Find where the given text appears and provide that cell's center as (X, Y) coordinate. 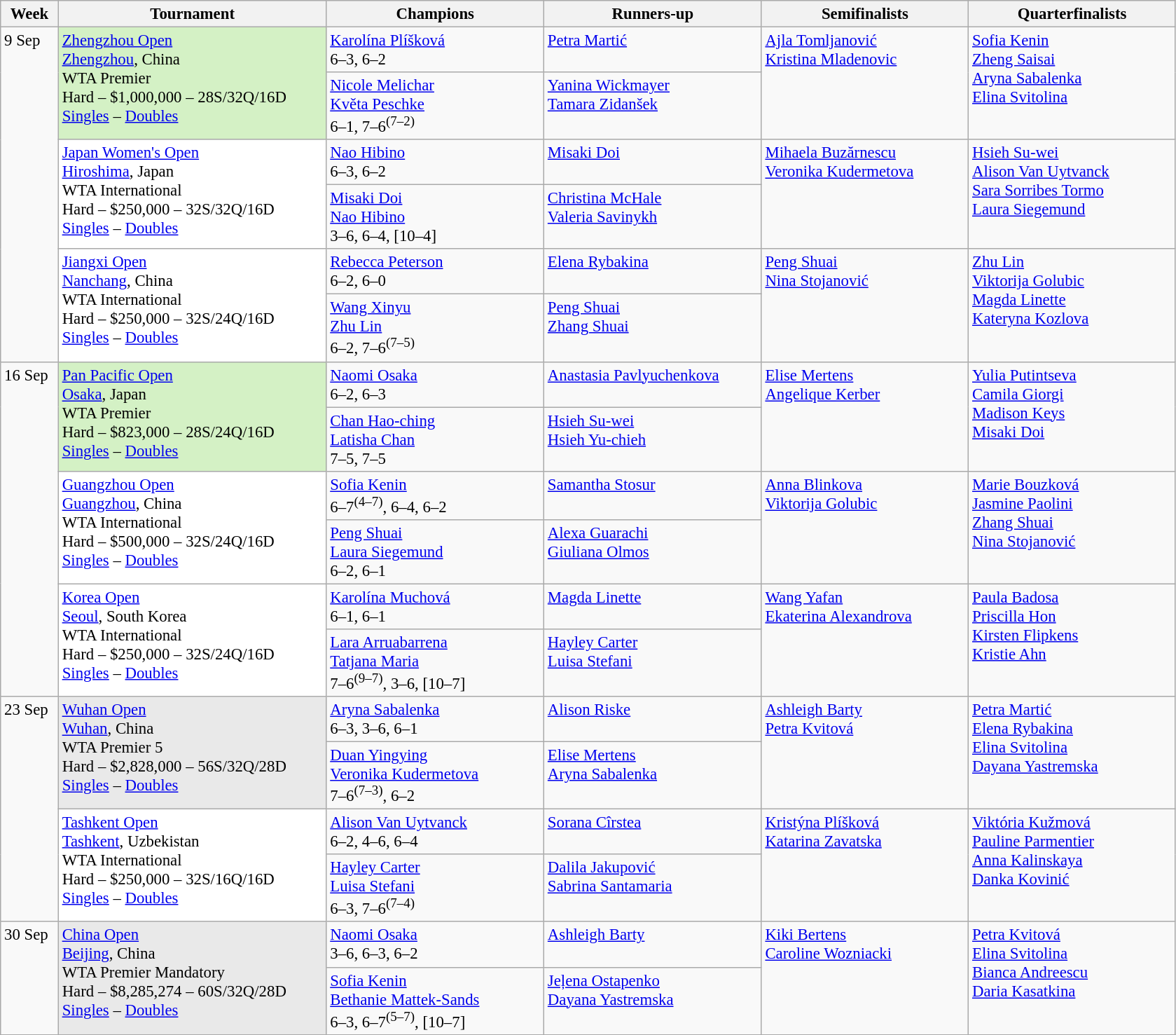
Yulia Putintseva Camila Giorgi Madison Keys Misaki Doi (1072, 416)
Aryna Sabalenka 6–3, 3–6, 6–1 (436, 719)
16 Sep (29, 529)
Kristýna Plíšková Katarina Zavatska (865, 866)
Alexa Guarachi Giuliana Olmos (653, 552)
Hayley Carter Luisa Stefani 6–3, 7–6(7–4) (436, 888)
Ashleigh Barty Petra Kvitová (865, 753)
Hayley Carter Luisa Stefani (653, 663)
Anastasia Pavlyuchenkova (653, 384)
Chan Hao-ching Latisha Chan 7–5, 7–5 (436, 439)
Sofia Kenin Zheng Saisai Aryna Sabalenka Elina Svitolina (1072, 84)
Tournament (192, 14)
Magda Linette (653, 607)
Duan Yingying Veronika Kudermetova 7–6(7–3), 6–2 (436, 776)
Peng Shuai Laura Siegemund 6–2, 6–1 (436, 552)
Karolína Muchová 6–1, 6–1 (436, 607)
Elise Mertens Aryna Sabalenka (653, 776)
Alison Riske (653, 719)
Lara Arruabarrena Tatjana Maria 7–6(9–7), 3–6, [10–7] (436, 663)
Wang Yafan Ekaterina Alexandrova (865, 640)
Wang Xinyu Zhu Lin 6–2, 7–6(7–5) (436, 328)
Samantha Stosur (653, 495)
Peng Shuai Zhang Shuai (653, 328)
Quarterfinalists (1072, 14)
Elise Mertens Angelique Kerber (865, 416)
Korea Open Seoul, South KoreaWTA InternationalHard – $250,000 – 32S/24Q/16DSingles – Doubles (192, 640)
Ajla Tomljanović Kristina Mladenovic (865, 84)
Hsieh Su-wei Hsieh Yu-chieh (653, 439)
Sofia Kenin Bethanie Mattek-Sands 6–3, 6–7(5–7), [10–7] (436, 1001)
Japan Women's Open Hiroshima, JapanWTA InternationalHard – $250,000 – 32S/32Q/16DSingles – Doubles (192, 194)
Wuhan Open Wuhan, ChinaWTA Premier 5Hard – $2,828,000 – 56S/32Q/28DSingles – Doubles (192, 753)
Hsieh Su-wei Alison Van Uytvanck Sara Sorribes Tormo Laura Siegemund (1072, 194)
Naomi Osaka 6–2, 6–3 (436, 384)
Viktória Kužmová Pauline Parmentier Anna Kalinskaya Danka Kovinić (1072, 866)
Petra Kvitová Elina Svitolina Bianca Andreescu Daria Kasatkina (1072, 978)
Elena Rybakina (653, 272)
Dalila Jakupović Sabrina Santamaria (653, 888)
Sorana Cîrstea (653, 832)
Jiangxi Open Nanchang, ChinaWTA InternationalHard – $250,000 – 32S/24Q/16DSingles – Doubles (192, 306)
Jeļena Ostapenko Dayana Yastremska (653, 1001)
Pan Pacific Open Osaka, JapanWTA PremierHard – $823,000 – 28S/24Q/16DSingles – Doubles (192, 416)
Anna Blinkova Viktorija Golubic (865, 527)
9 Sep (29, 195)
Misaki Doi Nao Hibino 3–6, 6–4, [10–4] (436, 217)
Misaki Doi (653, 163)
Christina McHale Valeria Savinykh (653, 217)
Zhengzhou Open Zhengzhou, ChinaWTA PremierHard – $1,000,000 – 28S/32Q/16DSingles – Doubles (192, 84)
Petra Martić (653, 50)
Nicole Melichar Květa Peschke6–1, 7–6(7–2) (436, 106)
Week (29, 14)
Mihaela Buzărnescu Veronika Kudermetova (865, 194)
Karolína Plíšková 6–3, 6–2 (436, 50)
Semifinalists (865, 14)
23 Sep (29, 809)
Tashkent Open Tashkent, UzbekistanWTA InternationalHard – $250,000 – 32S/16Q/16DSingles – Doubles (192, 866)
Naomi Osaka3–6, 6–3, 6–2 (436, 945)
Alison Van Uytvanck 6–2, 4–6, 6–4 (436, 832)
Paula Badosa Priscilla Hon Kirsten Flipkens Kristie Ahn (1072, 640)
Sofia Kenin 6–7(4–7), 6–4, 6–2 (436, 495)
Rebecca Peterson6–2, 6–0 (436, 272)
Nao Hibino 6–3, 6–2 (436, 163)
China Open Beijing, ChinaWTA Premier MandatoryHard – $8,285,274 – 60S/32Q/28DSingles – Doubles (192, 978)
Marie Bouzková Jasmine Paolini Zhang Shuai Nina Stojanović (1072, 527)
Peng Shuai Nina Stojanović (865, 306)
Champions (436, 14)
Yanina Wickmayer Tamara Zidanšek (653, 106)
Kiki Bertens Caroline Wozniacki (865, 978)
30 Sep (29, 978)
Zhu Lin Viktorija Golubic Magda Linette Kateryna Kozlova (1072, 306)
Ashleigh Barty (653, 945)
Runners-up (653, 14)
Guangzhou Open Guangzhou, ChinaWTA InternationalHard – $500,000 – 32S/24Q/16DSingles – Doubles (192, 527)
Petra Martić Elena Rybakina Elina Svitolina Dayana Yastremska (1072, 753)
